Detect which cell encompasses the target text, then output its [X, Y] center coordinate. 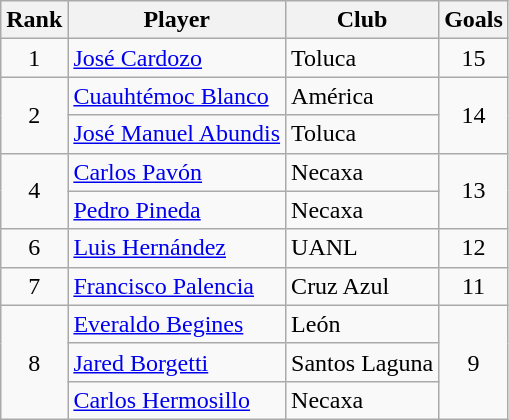
Everaldo Begines [177, 324]
León [362, 324]
6 [34, 248]
Player [177, 20]
José Cardozo [177, 58]
13 [474, 191]
Cuauhtémoc Blanco [177, 96]
José Manuel Abundis [177, 134]
Francisco Palencia [177, 286]
14 [474, 115]
Goals [474, 20]
Jared Borgetti [177, 362]
4 [34, 191]
Pedro Pineda [177, 210]
Luis Hernández [177, 248]
Carlos Pavón [177, 172]
Rank [34, 20]
7 [34, 286]
Cruz Azul [362, 286]
Santos Laguna [362, 362]
9 [474, 362]
15 [474, 58]
2 [34, 115]
Club [362, 20]
Carlos Hermosillo [177, 400]
1 [34, 58]
12 [474, 248]
8 [34, 362]
UANL [362, 248]
América [362, 96]
11 [474, 286]
